Return the (X, Y) coordinate for the center point of the cell that contains the specified text.  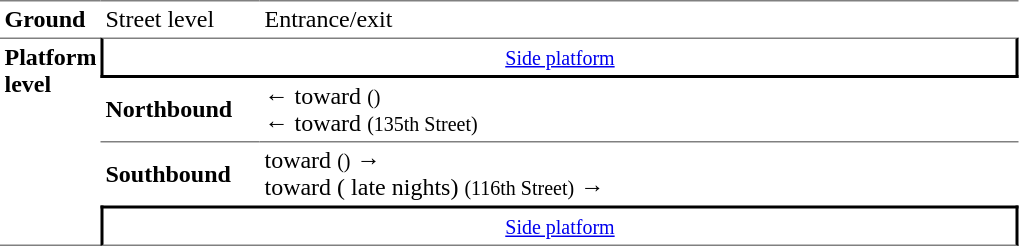
toward () → toward ( late nights) (116th Street) → (640, 174)
Northbound (180, 110)
← toward ()← toward (135th Street) (640, 110)
Southbound (180, 174)
Entrance/exit (640, 19)
Street level (180, 19)
Platform level (50, 142)
Ground (50, 19)
